Detect which cell encompasses the target text, then output its (X, Y) center coordinate. 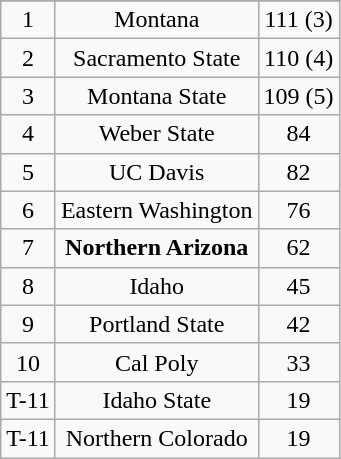
111 (3) (298, 20)
6 (28, 210)
Idaho State (156, 400)
5 (28, 172)
110 (4) (298, 58)
10 (28, 362)
Northern Colorado (156, 438)
Weber State (156, 134)
Cal Poly (156, 362)
Montana (156, 20)
7 (28, 248)
Idaho (156, 286)
33 (298, 362)
Northern Arizona (156, 248)
Eastern Washington (156, 210)
UC Davis (156, 172)
42 (298, 324)
109 (5) (298, 96)
4 (28, 134)
Montana State (156, 96)
Sacramento State (156, 58)
62 (298, 248)
2 (28, 58)
45 (298, 286)
82 (298, 172)
Portland State (156, 324)
1 (28, 20)
3 (28, 96)
8 (28, 286)
9 (28, 324)
84 (298, 134)
76 (298, 210)
